Pinpoint the cell where the given text exists, returning its [x, y] midpoint coordinate. 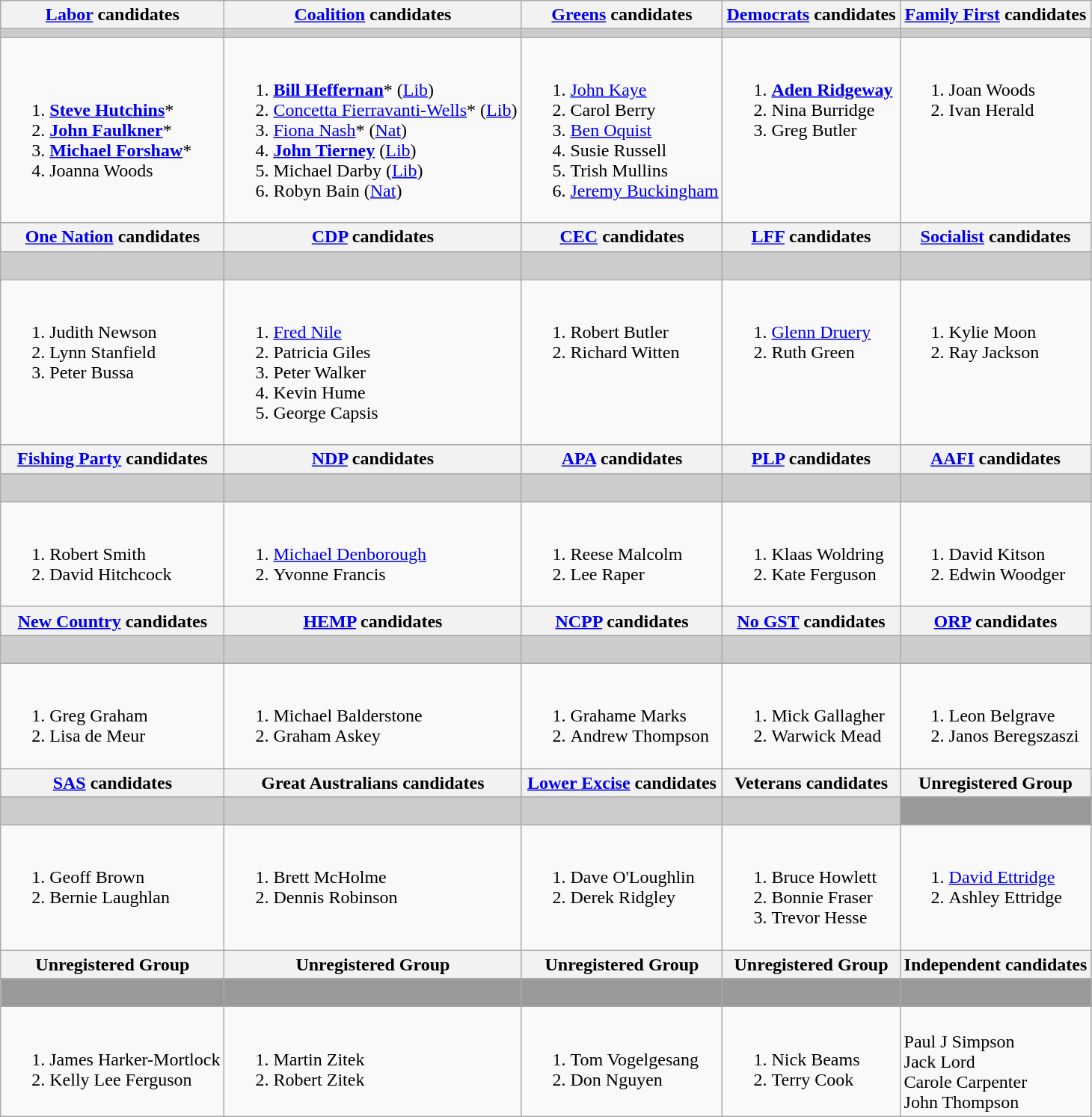
Nick BeamsTerry Cook [811, 1062]
CDP candidates [372, 237]
SAS candidates [112, 783]
Reese MalcolmLee Raper [622, 554]
Bill Heffernan* (Lib)Concetta Fierravanti-Wells* (Lib)Fiona Nash* (Nat)John Tierney (Lib)Michael Darby (Lib)Robyn Bain (Nat) [372, 130]
Democrats candidates [811, 15]
David KitsonEdwin Woodger [996, 554]
Grahame MarksAndrew Thompson [622, 716]
Greg GrahamLisa de Meur [112, 716]
PLP candidates [811, 459]
Greens candidates [622, 15]
Dave O'LoughlinDerek Ridgley [622, 888]
Tom VogelgesangDon Nguyen [622, 1062]
Socialist candidates [996, 237]
Steve Hutchins*John Faulkner*Michael Forshaw*Joanna Woods [112, 130]
John KayeCarol BerryBen OquistSusie RussellTrish MullinsJeremy Buckingham [622, 130]
AAFI candidates [996, 459]
Klaas WoldringKate Ferguson [811, 554]
David EttridgeAshley Ettridge [996, 888]
Robert ButlerRichard Witten [622, 362]
Labor candidates [112, 15]
New Country candidates [112, 621]
Robert SmithDavid Hitchcock [112, 554]
ORP candidates [996, 621]
Great Australians candidates [372, 783]
NDP candidates [372, 459]
Leon BelgraveJanos Beregszaszi [996, 716]
Veterans candidates [811, 783]
Independent candidates [996, 964]
HEMP candidates [372, 621]
Lower Excise candidates [622, 783]
Mick GallagherWarwick Mead [811, 716]
Michael DenboroughYvonne Francis [372, 554]
Martin ZitekRobert Zitek [372, 1062]
Geoff BrownBernie Laughlan [112, 888]
APA candidates [622, 459]
Fred NilePatricia GilesPeter WalkerKevin HumeGeorge Capsis [372, 362]
NCPP candidates [622, 621]
Joan WoodsIvan Herald [996, 130]
Bruce HowlettBonnie FraserTrevor Hesse [811, 888]
Coalition candidates [372, 15]
Kylie MoonRay Jackson [996, 362]
Brett McHolmeDennis Robinson [372, 888]
Judith NewsonLynn StanfieldPeter Bussa [112, 362]
One Nation candidates [112, 237]
Family First candidates [996, 15]
No GST candidates [811, 621]
Aden RidgewayNina BurridgeGreg Butler [811, 130]
Glenn DrueryRuth Green [811, 362]
Fishing Party candidates [112, 459]
LFF candidates [811, 237]
Paul J Simpson Jack Lord Carole Carpenter John Thompson [996, 1062]
CEC candidates [622, 237]
James Harker-MortlockKelly Lee Ferguson [112, 1062]
Michael BalderstoneGraham Askey [372, 716]
